Return the [x, y] coordinate for the center point of the cell that contains the specified text.  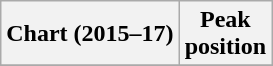
Peakposition [225, 34]
Chart (2015–17) [90, 34]
